Search for the cell housing the specified text and yield its (X, Y) center coordinate. 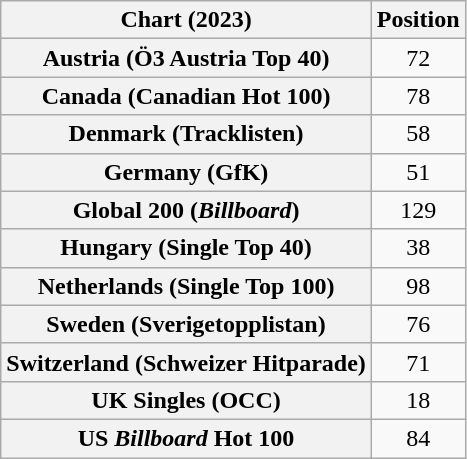
84 (418, 438)
US Billboard Hot 100 (186, 438)
Chart (2023) (186, 20)
18 (418, 400)
Position (418, 20)
129 (418, 210)
Hungary (Single Top 40) (186, 248)
Global 200 (Billboard) (186, 210)
51 (418, 172)
Switzerland (Schweizer Hitparade) (186, 362)
UK Singles (OCC) (186, 400)
Austria (Ö3 Austria Top 40) (186, 58)
76 (418, 324)
Denmark (Tracklisten) (186, 134)
58 (418, 134)
71 (418, 362)
78 (418, 96)
Sweden (Sverigetopplistan) (186, 324)
Germany (GfK) (186, 172)
98 (418, 286)
Canada (Canadian Hot 100) (186, 96)
38 (418, 248)
Netherlands (Single Top 100) (186, 286)
72 (418, 58)
